Pinpoint the cell where the given text exists, returning its [X, Y] midpoint coordinate. 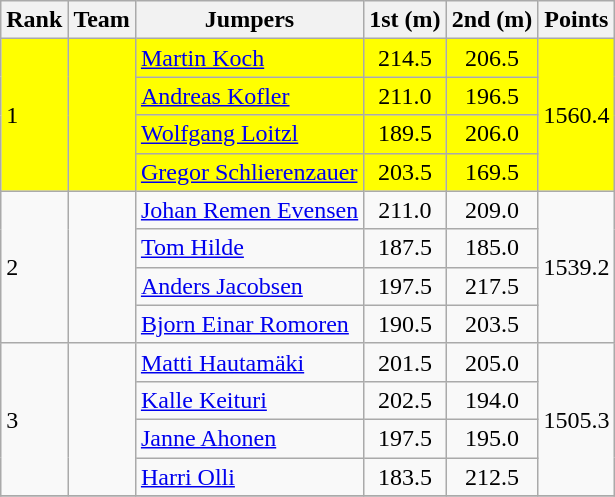
1539.2 [576, 267]
Harri Olli [249, 477]
1505.3 [576, 419]
214.5 [405, 58]
202.5 [405, 400]
206.5 [492, 58]
196.5 [492, 96]
209.0 [492, 210]
Rank [34, 20]
Anders Jacobsen [249, 286]
212.5 [492, 477]
Johan Remen Evensen [249, 210]
Bjorn Einar Romoren [249, 324]
Andreas Kofler [249, 96]
Gregor Schlierenzauer [249, 172]
1560.4 [576, 115]
Team [102, 20]
201.5 [405, 362]
2nd (m) [492, 20]
Tom Hilde [249, 248]
Matti Hautamäki [249, 362]
2 [34, 267]
Points [576, 20]
185.0 [492, 248]
194.0 [492, 400]
187.5 [405, 248]
Kalle Keituri [249, 400]
206.0 [492, 134]
Jumpers [249, 20]
169.5 [492, 172]
189.5 [405, 134]
1 [34, 115]
205.0 [492, 362]
1st (m) [405, 20]
190.5 [405, 324]
Janne Ahonen [249, 438]
3 [34, 419]
183.5 [405, 477]
217.5 [492, 286]
Martin Koch [249, 58]
Wolfgang Loitzl [249, 134]
195.0 [492, 438]
